Scan for the cell matching the given text and deliver its (x, y) coordinate at center. 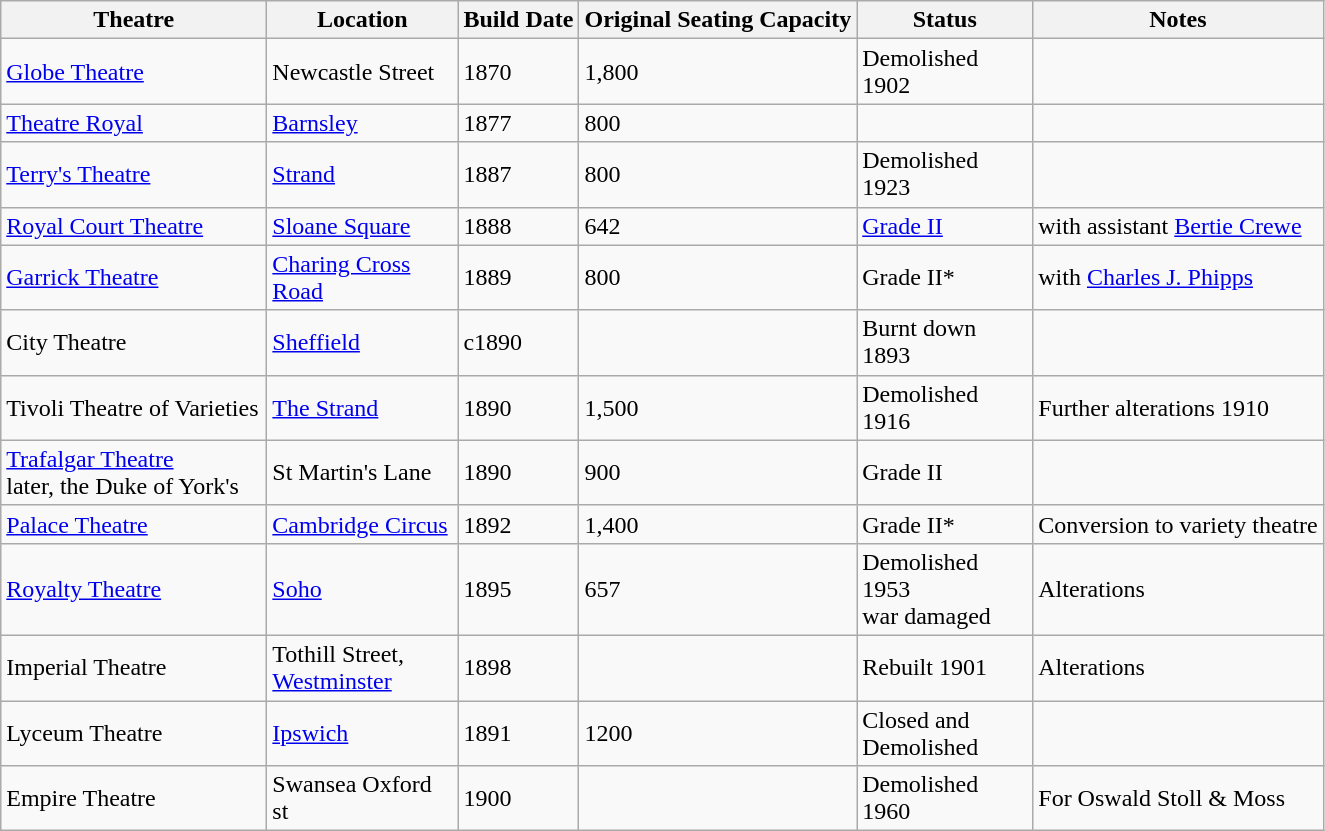
Tothill Street, Westminster (362, 668)
Globe Theatre (134, 72)
1895 (518, 589)
Garrick Theatre (134, 278)
Newcastle Street (362, 72)
Charing Cross Road (362, 278)
For Oswald Stoll & Moss (1178, 798)
Strand (362, 174)
Original Seating Capacity (718, 20)
1891 (518, 732)
1870 (518, 72)
St Martin's Lane (362, 472)
Palace Theatre (134, 524)
Status (945, 20)
Soho (362, 589)
Demolished 1916 (945, 408)
Demolished 1960 (945, 798)
Sloane Square (362, 226)
1900 (518, 798)
City Theatre (134, 342)
1877 (518, 123)
1892 (518, 524)
1,500 (718, 408)
Theatre (134, 20)
Swansea Oxford st (362, 798)
with Charles J. Phipps (1178, 278)
Empire Theatre (134, 798)
1889 (518, 278)
Royal Court Theatre (134, 226)
Terry's Theatre (134, 174)
Rebuilt 1901 (945, 668)
Ipswich (362, 732)
Barnsley (362, 123)
Location (362, 20)
1887 (518, 174)
Imperial Theatre (134, 668)
c1890 (518, 342)
Tivoli Theatre of Varieties (134, 408)
with assistant Bertie Crewe (1178, 226)
Lyceum Theatre (134, 732)
Demolished 1902 (945, 72)
Trafalgar Theatrelater, the Duke of York's (134, 472)
900 (718, 472)
1888 (518, 226)
642 (718, 226)
1,800 (718, 72)
Cambridge Circus (362, 524)
1898 (518, 668)
657 (718, 589)
Notes (1178, 20)
Further alterations 1910 (1178, 408)
1,400 (718, 524)
Royalty Theatre (134, 589)
Demolished 1923 (945, 174)
Build Date (518, 20)
Burnt down 1893 (945, 342)
Sheffield (362, 342)
Theatre Royal (134, 123)
The Strand (362, 408)
Closed and Demolished (945, 732)
Conversion to variety theatre (1178, 524)
1200 (718, 732)
Demolished 1953war damaged (945, 589)
